Extract the [X, Y] coordinate from the center of the cell holding the provided text.  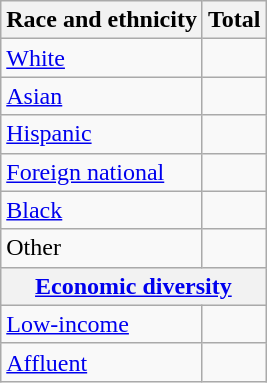
Race and ethnicity [102, 20]
Low-income [102, 324]
Asian [102, 96]
Black [102, 210]
Economic diversity [134, 286]
Other [102, 248]
Total [234, 20]
White [102, 58]
Hispanic [102, 134]
Affluent [102, 362]
Foreign national [102, 172]
